Provide the (x, y) coordinate of the cell's center where the given text is located.  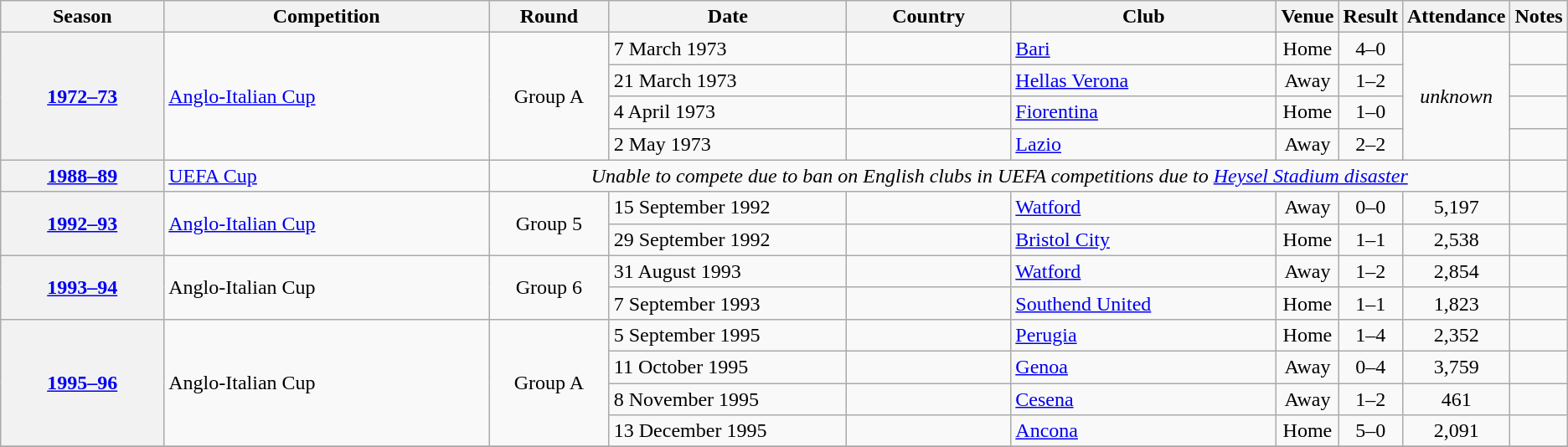
2,538 (1456, 239)
Notes (1539, 17)
Round (549, 17)
1993–94 (82, 287)
Country (928, 17)
1988–89 (82, 176)
Result (1370, 17)
461 (1456, 399)
8 November 1995 (727, 399)
Club (1144, 17)
Unable to compete due to ban on English clubs in UEFA competitions due to Heysel Stadium disaster (1000, 176)
4–0 (1370, 49)
Bari (1144, 49)
11 October 1995 (727, 367)
Fiorentina (1144, 112)
0–0 (1370, 208)
1–4 (1370, 335)
Attendance (1456, 17)
5–0 (1370, 431)
Ancona (1144, 431)
3,759 (1456, 367)
7 March 1973 (727, 49)
Venue (1308, 17)
21 March 1973 (727, 80)
4 April 1973 (727, 112)
Group 5 (549, 223)
Lazio (1144, 144)
5,197 (1456, 208)
7 September 1993 (727, 303)
31 August 1993 (727, 271)
Southend United (1144, 303)
1–0 (1370, 112)
15 September 1992 (727, 208)
13 December 1995 (727, 431)
2,091 (1456, 431)
Hellas Verona (1144, 80)
1,823 (1456, 303)
2 May 1973 (727, 144)
Perugia (1144, 335)
Group 6 (549, 287)
2–2 (1370, 144)
Season (82, 17)
1992–93 (82, 223)
UEFA Cup (327, 176)
Date (727, 17)
Cesena (1144, 399)
Competition (327, 17)
Bristol City (1144, 239)
5 September 1995 (727, 335)
2,352 (1456, 335)
1995–96 (82, 383)
1972–73 (82, 96)
0–4 (1370, 367)
2,854 (1456, 271)
Genoa (1144, 367)
29 September 1992 (727, 239)
unknown (1456, 96)
